Detect which cell encompasses the target text, then output its [x, y] center coordinate. 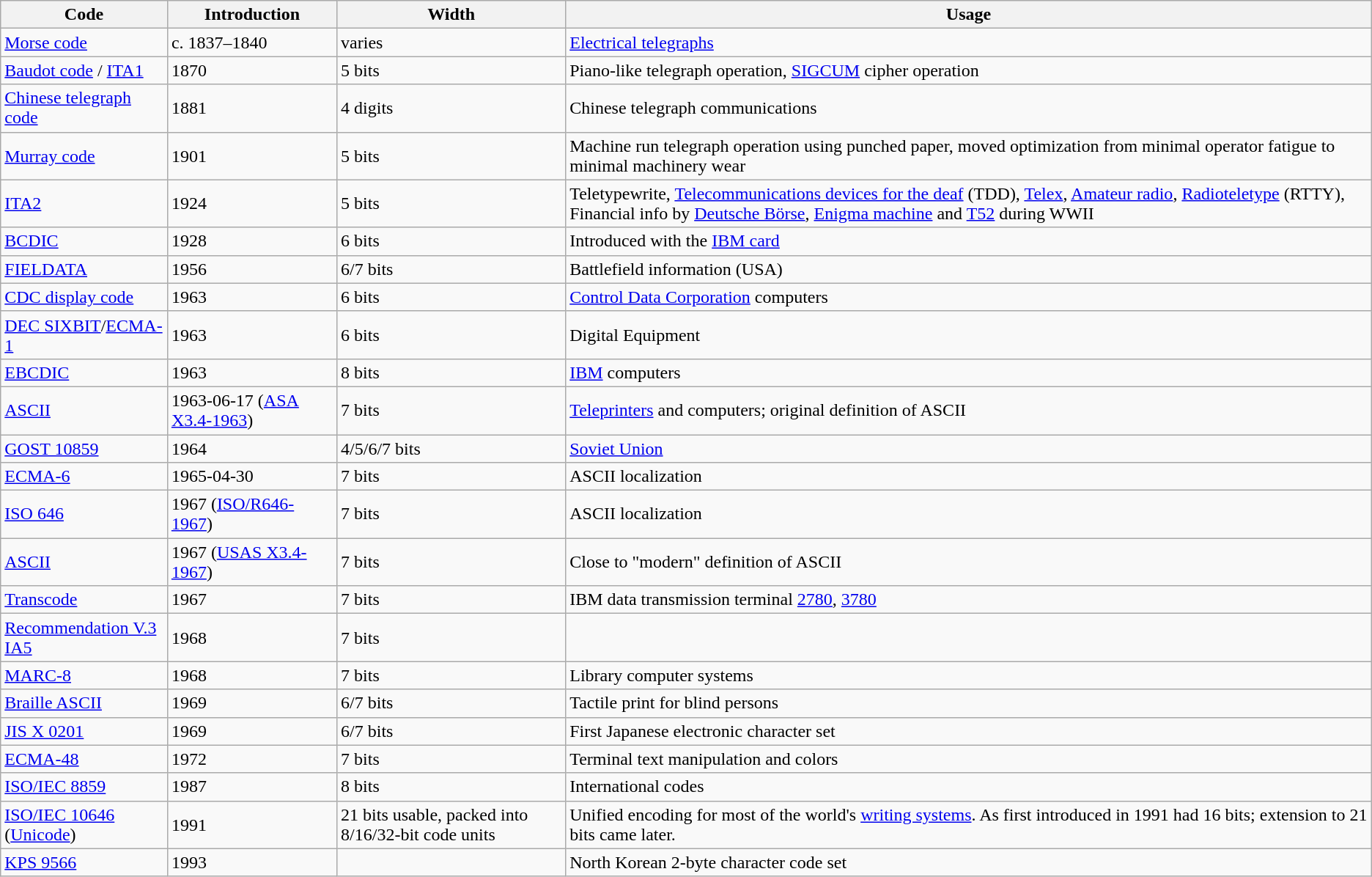
1991 [252, 824]
North Korean 2-byte character code set [969, 862]
Piano-like telegraph operation, SIGCUM cipher operation [969, 70]
Unified encoding for most of the world's writing systems. As first introduced in 1991 had 16 bits; extension to 21 bits came later. [969, 824]
GOST 10859 [84, 448]
Transcode [84, 600]
1967 [252, 600]
Close to "modern" definition of ASCII [969, 562]
1924 [252, 204]
ITA2 [84, 204]
Morse code [84, 43]
First Japanese electronic character set [969, 731]
1963-06-17 (ASA X3.4-1963) [252, 411]
DEC SIXBIT/ECMA-1 [84, 334]
1987 [252, 787]
CDC display code [84, 297]
Introduced with the IBM card [969, 241]
IBM computers [969, 373]
1928 [252, 241]
Braille ASCII [84, 703]
1956 [252, 269]
Recommendation V.3 IA5 [84, 638]
1993 [252, 862]
KPS 9566 [84, 862]
Control Data Corporation computers [969, 297]
varies [451, 43]
MARC-8 [84, 675]
ECMA-6 [84, 477]
IBM data transmission terminal 2780, 3780 [969, 600]
1881 [252, 109]
1967 (ISO/R646-1967) [252, 515]
1964 [252, 448]
Introduction [252, 15]
Chinese telegraph communications [969, 109]
Teleprinters and computers; original definition of ASCII [969, 411]
ISO 646 [84, 515]
FIELDATA [84, 269]
Machine run telegraph operation using punched paper, moved optimization from minimal operator fatigue to minimal machinery wear [969, 155]
c. 1837–1840 [252, 43]
4/5/6/7 bits [451, 448]
Murray code [84, 155]
ISO/IEC 10646 (Unicode) [84, 824]
Soviet Union [969, 448]
Code [84, 15]
Battlefield information (USA) [969, 269]
ISO/IEC 8859 [84, 787]
EBCDIC [84, 373]
1972 [252, 759]
Width [451, 15]
Usage [969, 15]
4 digits [451, 109]
Electrical telegraphs [969, 43]
International codes [969, 787]
1901 [252, 155]
Baudot code / ITA1 [84, 70]
Digital Equipment [969, 334]
Chinese telegraph code [84, 109]
21 bits usable, packed into 8/16/32-bit code units [451, 824]
1967 (USAS X3.4-1967) [252, 562]
Library computer systems [969, 675]
Terminal text manipulation and colors [969, 759]
ECMA-48 [84, 759]
Tactile print for blind persons [969, 703]
BCDIC [84, 241]
1870 [252, 70]
JIS X 0201 [84, 731]
1965-04-30 [252, 477]
